Determine the [X, Y] coordinate at the center of the cell enclosing the given text.  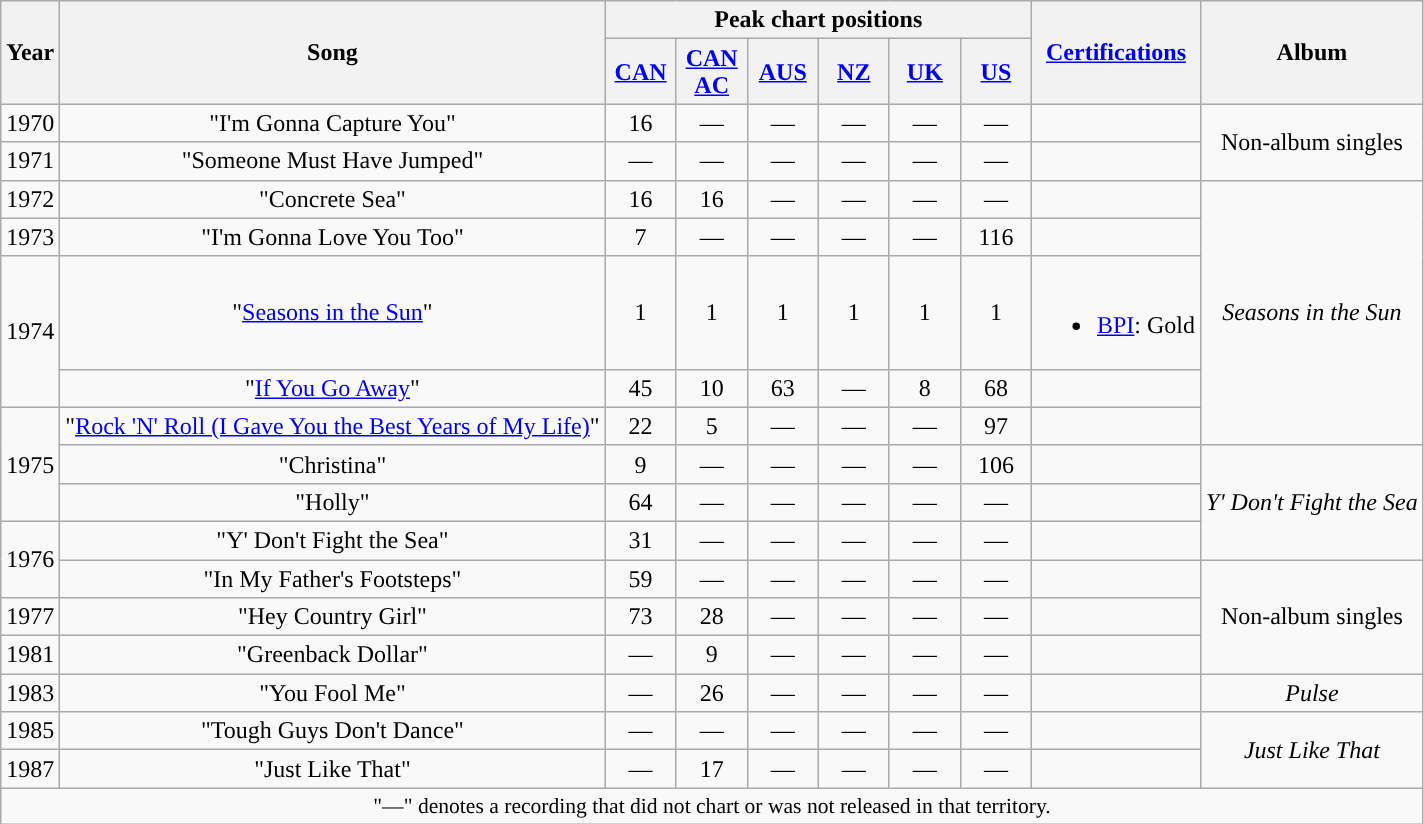
"Concrete Sea" [332, 199]
Peak chart positions [818, 20]
116 [996, 237]
"Just Like That" [332, 769]
28 [712, 617]
Year [30, 52]
1983 [30, 693]
Album [1312, 52]
"You Fool Me" [332, 693]
Pulse [1312, 693]
5 [712, 426]
BPI: Gold [1116, 312]
"In My Father's Footsteps" [332, 579]
1970 [30, 123]
UK [924, 72]
"Rock 'N' Roll (I Gave You the Best Years of My Life)" [332, 426]
68 [996, 388]
8 [924, 388]
Y' Don't Fight the Sea [1312, 502]
1974 [30, 332]
Just Like That [1312, 750]
"I'm Gonna Love You Too" [332, 237]
1971 [30, 161]
45 [640, 388]
1977 [30, 617]
1987 [30, 769]
1976 [30, 559]
10 [712, 388]
1975 [30, 464]
CAN [640, 72]
NZ [854, 72]
Seasons in the Sun [1312, 312]
17 [712, 769]
1973 [30, 237]
"I'm Gonna Capture You" [332, 123]
22 [640, 426]
59 [640, 579]
"Seasons in the Sun" [332, 312]
26 [712, 693]
31 [640, 540]
97 [996, 426]
1972 [30, 199]
106 [996, 464]
"If You Go Away" [332, 388]
"Hey Country Girl" [332, 617]
73 [640, 617]
Certifications [1116, 52]
Song [332, 52]
7 [640, 237]
63 [782, 388]
CANAC [712, 72]
AUS [782, 72]
1981 [30, 655]
64 [640, 502]
"Christina" [332, 464]
"Someone Must Have Jumped" [332, 161]
"Tough Guys Don't Dance" [332, 731]
"Greenback Dollar" [332, 655]
US [996, 72]
1985 [30, 731]
"Y' Don't Fight the Sea" [332, 540]
"—" denotes a recording that did not chart or was not released in that territory. [712, 806]
"Holly" [332, 502]
